Output the (X, Y) coordinate of the center of the cell containing the given text.  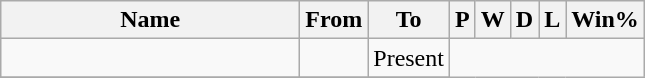
From (334, 20)
W (492, 20)
D (524, 20)
Present (409, 58)
Win% (606, 20)
Name (150, 20)
P (462, 20)
L (552, 20)
To (409, 20)
